Return the (x, y) coordinate for the center point of the cell that contains the specified text.  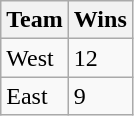
12 (100, 58)
Wins (100, 20)
9 (100, 96)
Team (35, 20)
East (35, 96)
West (35, 58)
